Find where the given text appears and provide that cell's center as [x, y] coordinate. 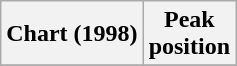
Peakposition [189, 34]
Chart (1998) [72, 34]
